Extract the [x, y] coordinate from the center of the cell holding the provided text.  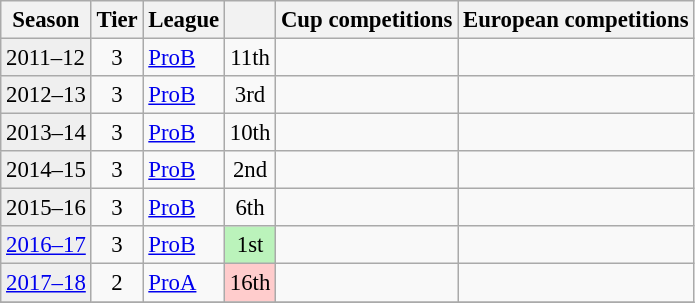
League [184, 20]
Tier [117, 20]
2nd [250, 170]
2014–15 [46, 170]
6th [250, 208]
ProA [184, 283]
European competitions [576, 20]
Cup competitions [367, 20]
2016–17 [46, 245]
2013–14 [46, 133]
2011–12 [46, 58]
2 [117, 283]
11th [250, 58]
16th [250, 283]
2015–16 [46, 208]
10th [250, 133]
3rd [250, 95]
2012–13 [46, 95]
2017–18 [46, 283]
1st [250, 245]
Season [46, 20]
